Provide the [x, y] coordinate of the cell's center where the given text is located.  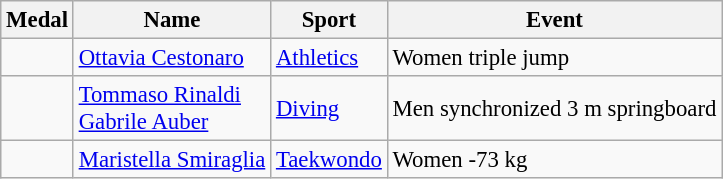
Men synchronized 3 m springboard [554, 108]
Ottavia Cestonaro [172, 58]
Tommaso RinaldiGabrile Auber [172, 108]
Diving [330, 108]
Sport [330, 20]
Women triple jump [554, 58]
Event [554, 20]
Name [172, 20]
Athletics [330, 58]
Women -73 kg [554, 160]
Medal [38, 20]
Maristella Smiraglia [172, 160]
Taekwondo [330, 160]
